Find where the given text appears and provide that cell's center as (x, y) coordinate. 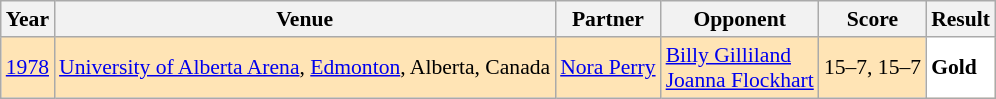
University of Alberta Arena, Edmonton, Alberta, Canada (304, 68)
Gold (960, 68)
15–7, 15–7 (872, 68)
Result (960, 19)
Partner (608, 19)
Nora Perry (608, 68)
Venue (304, 19)
Billy Gilliland Joanna Flockhart (740, 68)
Score (872, 19)
Year (28, 19)
1978 (28, 68)
Opponent (740, 19)
